For the text-containing cell, return its midpoint in [x, y] coordinate format. 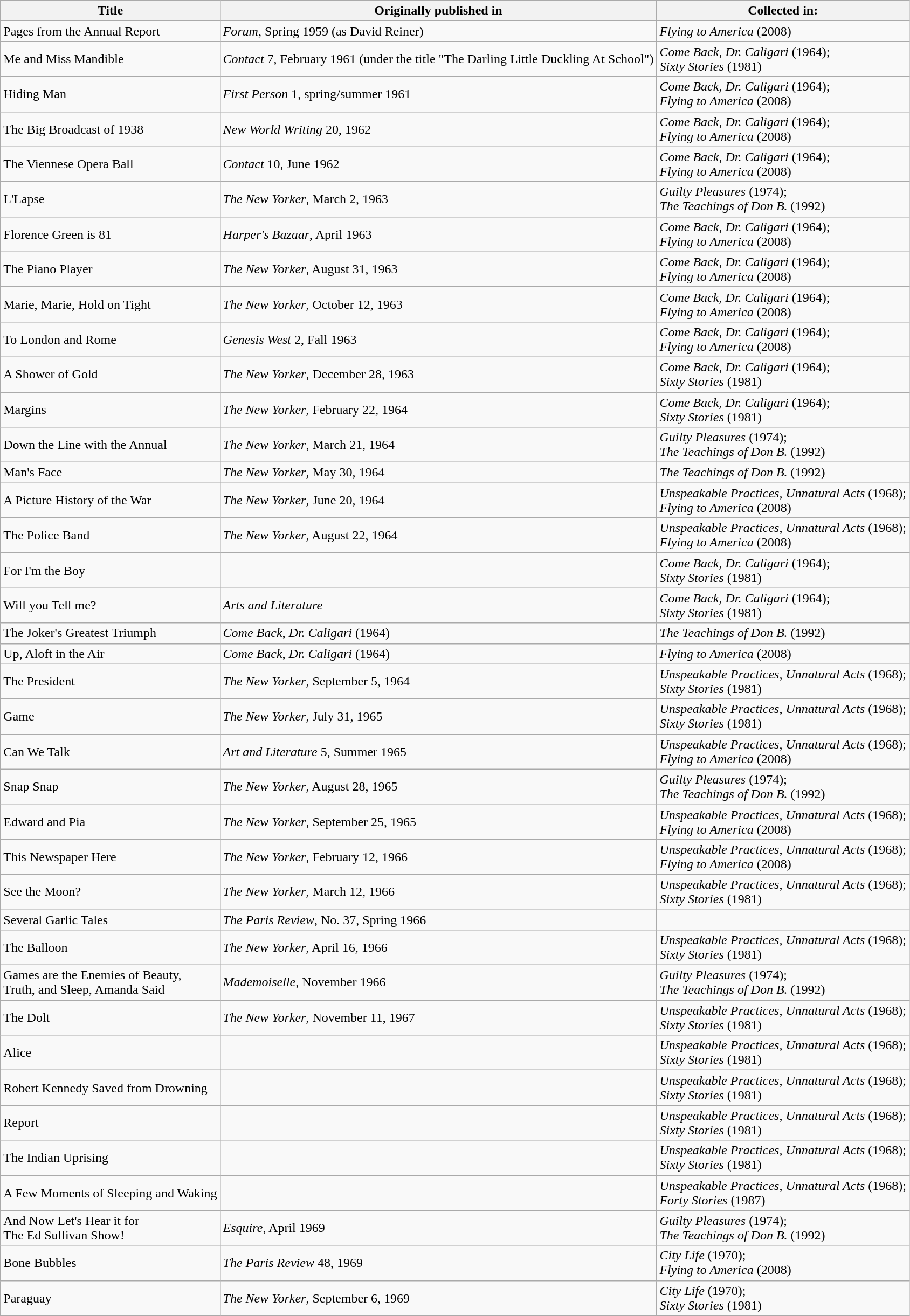
The Indian Uprising [110, 1158]
The New Yorker, July 31, 1965 [438, 717]
Alice [110, 1053]
Art and Literature 5, Summer 1965 [438, 751]
The New Yorker, October 12, 1963 [438, 304]
The New Yorker, August 28, 1965 [438, 787]
Hiding Man [110, 94]
City Life (1970);Sixty Stories (1981) [783, 1298]
The Paris Review, No. 37, Spring 1966 [438, 920]
To London and Rome [110, 340]
The Joker's Greatest Triumph [110, 633]
Originally published in [438, 11]
Mademoiselle, November 1966 [438, 983]
The New Yorker, April 16, 1966 [438, 947]
Game [110, 717]
Bone Bubbles [110, 1263]
Unspeakable Practices, Unnatural Acts (1968);Forty Stories (1987) [783, 1193]
New World Writing 20, 1962 [438, 129]
Harper's Bazaar, April 1963 [438, 234]
The New Yorker, August 31, 1963 [438, 269]
Margins [110, 410]
Genesis West 2, Fall 1963 [438, 340]
Marie, Marie, Hold on Tight [110, 304]
The New Yorker, March 12, 1966 [438, 891]
The New Yorker, September 6, 1969 [438, 1298]
A Picture History of the War [110, 500]
The New Yorker, March 21, 1964 [438, 445]
The Balloon [110, 947]
Report [110, 1123]
Contact 7, February 1961 (under the title "The Darling Little Duckling At School") [438, 59]
The New Yorker, February 22, 1964 [438, 410]
Several Garlic Tales [110, 920]
Man's Face [110, 473]
The Viennese Opera Ball [110, 164]
The Paris Review 48, 1969 [438, 1263]
A Shower of Gold [110, 374]
Arts and Literature [438, 606]
See the Moon? [110, 891]
Florence Green is 81 [110, 234]
The New Yorker, September 5, 1964 [438, 681]
The New Yorker, December 28, 1963 [438, 374]
Edward and Pia [110, 821]
Up, Aloft in the Air [110, 654]
And Now Let's Hear it forThe Ed Sullivan Show! [110, 1228]
Forum, Spring 1959 (as David Reiner) [438, 31]
Esquire, April 1969 [438, 1228]
Can We Talk [110, 751]
Title [110, 11]
Me and Miss Mandible [110, 59]
First Person 1, spring/summer 1961 [438, 94]
The New Yorker, June 20, 1964 [438, 500]
The President [110, 681]
The New Yorker, August 22, 1964 [438, 536]
Down the Line with the Annual [110, 445]
Contact 10, June 1962 [438, 164]
L'Lapse [110, 199]
Paraguay [110, 1298]
Robert Kennedy Saved from Drowning [110, 1088]
The New Yorker, March 2, 1963 [438, 199]
The Dolt [110, 1017]
The New Yorker, February 12, 1966 [438, 857]
Will you Tell me? [110, 606]
The Police Band [110, 536]
The Piano Player [110, 269]
Collected in: [783, 11]
Pages from the Annual Report [110, 31]
For I'm the Boy [110, 570]
A Few Moments of Sleeping and Waking [110, 1193]
Games are the Enemies of Beauty,Truth, and Sleep, Amanda Said [110, 983]
The New Yorker, November 11, 1967 [438, 1017]
Snap Snap [110, 787]
This Newspaper Here [110, 857]
The New Yorker, September 25, 1965 [438, 821]
The New Yorker, May 30, 1964 [438, 473]
City Life (1970);Flying to America (2008) [783, 1263]
The Big Broadcast of 1938 [110, 129]
